Return (X, Y) of the center of cell containing provided text 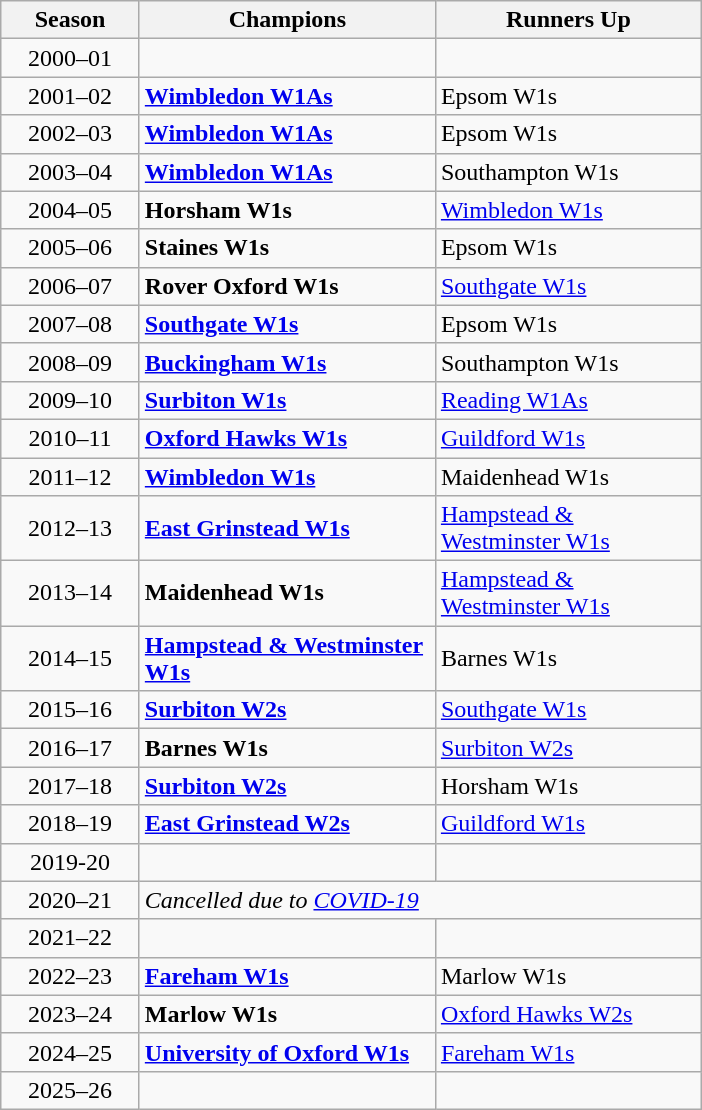
Buckingham W1s (287, 362)
2011–12 (70, 477)
2010–11 (70, 438)
2025–26 (70, 1090)
2016–17 (70, 748)
2017–18 (70, 786)
2012–13 (70, 528)
Cancelled due to COVID-19 (420, 900)
Oxford Hawks W1s (287, 438)
2018–19 (70, 824)
2014–15 (70, 658)
Staines W1s (287, 248)
Reading W1As (568, 400)
2013–14 (70, 594)
2008–09 (70, 362)
2020–21 (70, 900)
Rover Oxford W1s (287, 286)
2004–05 (70, 210)
2009–10 (70, 400)
2023–24 (70, 1014)
2005–06 (70, 248)
2006–07 (70, 286)
2021–22 (70, 938)
2015–16 (70, 710)
2003–04 (70, 172)
Runners Up (568, 20)
Surbiton W1s (287, 400)
Oxford Hawks W2s (568, 1014)
2001–02 (70, 96)
Champions (287, 20)
2019-20 (70, 862)
2024–25 (70, 1052)
University of Oxford W1s (287, 1052)
2007–08 (70, 324)
2002–03 (70, 134)
2022–23 (70, 976)
East Grinstead W1s (287, 528)
Season (70, 20)
2000–01 (70, 58)
East Grinstead W2s (287, 824)
